Provide the (x, y) coordinate of the cell's center where the given text is located.  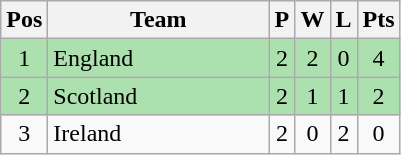
W (312, 20)
4 (378, 58)
L (344, 20)
P (282, 20)
Pos (24, 20)
3 (24, 134)
England (158, 58)
Ireland (158, 134)
Scotland (158, 96)
Team (158, 20)
Pts (378, 20)
